Locate the cell with the specified text and output its [x, y] center coordinate. 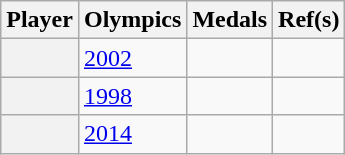
2014 [132, 134]
Ref(s) [309, 20]
Olympics [132, 20]
Medals [230, 20]
2002 [132, 58]
Player [40, 20]
1998 [132, 96]
